Locate the cell with the specified text and output its [x, y] center coordinate. 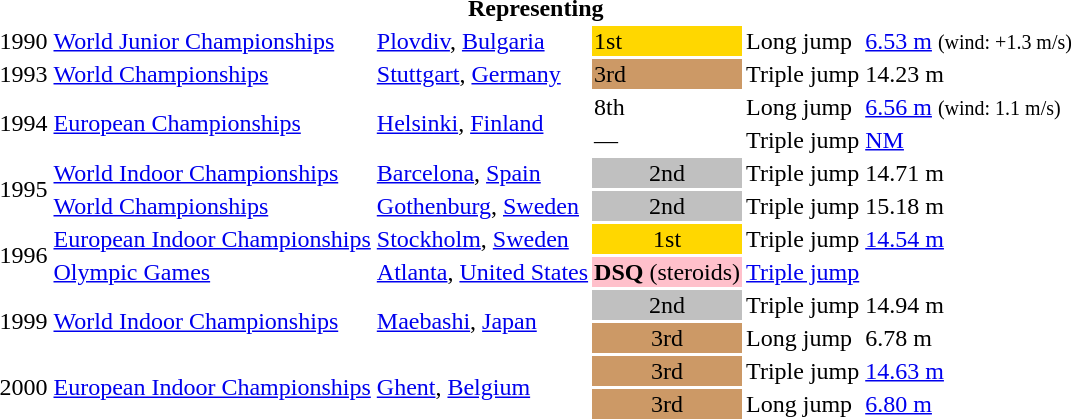
DSQ (steroids) [668, 272]
Helsinki, Finland [482, 124]
Stockholm, Sweden [482, 239]
— [668, 140]
8th [668, 107]
Atlanta, United States [482, 272]
World Junior Championships [212, 41]
Olympic Games [212, 272]
Ghent, Belgium [482, 388]
Gothenburg, Sweden [482, 206]
Plovdiv, Bulgaria [482, 41]
Barcelona, Spain [482, 173]
European Championships [212, 124]
Stuttgart, Germany [482, 74]
Maebashi, Japan [482, 322]
